Pinpoint the cell where the given text exists, returning its [X, Y] midpoint coordinate. 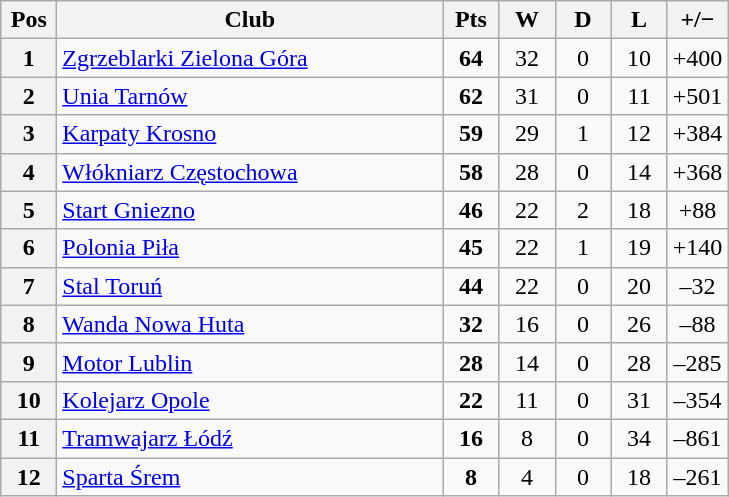
+501 [698, 96]
7 [29, 286]
26 [639, 324]
34 [639, 438]
Tramwajarz Łódź [250, 438]
–88 [698, 324]
20 [639, 286]
59 [471, 134]
9 [29, 362]
Karpaty Krosno [250, 134]
Pos [29, 20]
–861 [698, 438]
58 [471, 172]
Motor Lublin [250, 362]
–32 [698, 286]
Zgrzeblarki Zielona Góra [250, 58]
45 [471, 248]
Kolejarz Opole [250, 400]
Sparta Śrem [250, 477]
19 [639, 248]
3 [29, 134]
+384 [698, 134]
W [527, 20]
Club [250, 20]
Pts [471, 20]
Włókniarz Częstochowa [250, 172]
+/− [698, 20]
+368 [698, 172]
29 [527, 134]
46 [471, 210]
–354 [698, 400]
–285 [698, 362]
Polonia Piła [250, 248]
62 [471, 96]
+140 [698, 248]
Unia Tarnów [250, 96]
Wanda Nowa Huta [250, 324]
+88 [698, 210]
+400 [698, 58]
44 [471, 286]
Start Gniezno [250, 210]
–261 [698, 477]
6 [29, 248]
Stal Toruń [250, 286]
L [639, 20]
5 [29, 210]
D [583, 20]
64 [471, 58]
